Search for the cell housing the specified text and yield its (X, Y) center coordinate. 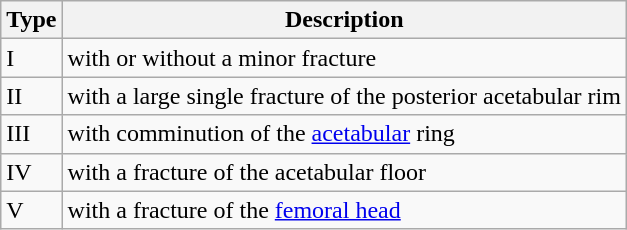
I (32, 58)
with comminution of the acetabular ring (344, 134)
V (32, 210)
Type (32, 20)
II (32, 96)
with or without a minor fracture (344, 58)
IV (32, 172)
with a fracture of the acetabular floor (344, 172)
with a large single fracture of the posterior acetabular rim (344, 96)
with a fracture of the femoral head (344, 210)
III (32, 134)
Description (344, 20)
